Return the (x, y) coordinate for the center point of the cell that contains the specified text.  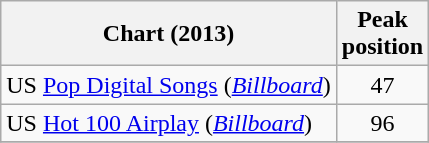
Peakposition (382, 34)
Chart (2013) (169, 34)
US Pop Digital Songs (Billboard) (169, 85)
US Hot 100 Airplay (Billboard) (169, 123)
96 (382, 123)
47 (382, 85)
